Find where the given text appears and provide that cell's center as (X, Y) coordinate. 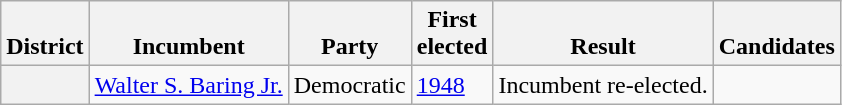
Firstelected (452, 34)
Incumbent (188, 34)
1948 (452, 85)
Incumbent re-elected. (603, 85)
District (45, 34)
Party (350, 34)
Democratic (350, 85)
Candidates (776, 34)
Walter S. Baring Jr. (188, 85)
Result (603, 34)
